Search for the cell housing the specified text and yield its (X, Y) center coordinate. 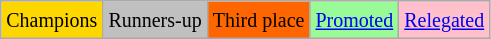
Runners-up (155, 20)
Champions (52, 20)
Promoted (354, 20)
Third place (258, 20)
Relegated (444, 20)
